Extract the (x, y) coordinate from the center of the cell holding the provided text.  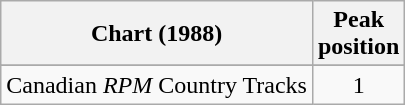
Chart (1988) (157, 34)
Peakposition (358, 34)
Canadian RPM Country Tracks (157, 85)
1 (358, 85)
